Locate the cell with the specified text and output its (X, Y) center coordinate. 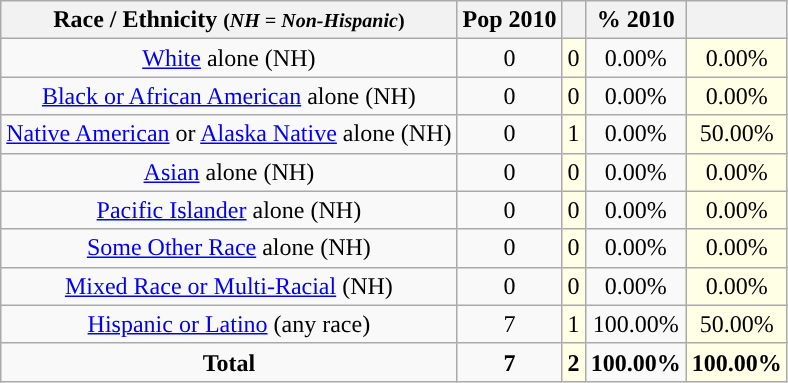
% 2010 (636, 20)
2 (574, 362)
Native American or Alaska Native alone (NH) (229, 134)
Pop 2010 (510, 20)
Mixed Race or Multi-Racial (NH) (229, 286)
White alone (NH) (229, 58)
Some Other Race alone (NH) (229, 248)
Hispanic or Latino (any race) (229, 324)
Pacific Islander alone (NH) (229, 210)
Total (229, 362)
Asian alone (NH) (229, 172)
Race / Ethnicity (NH = Non-Hispanic) (229, 20)
Black or African American alone (NH) (229, 96)
